Scan for the cell matching the given text and deliver its [x, y] coordinate at center. 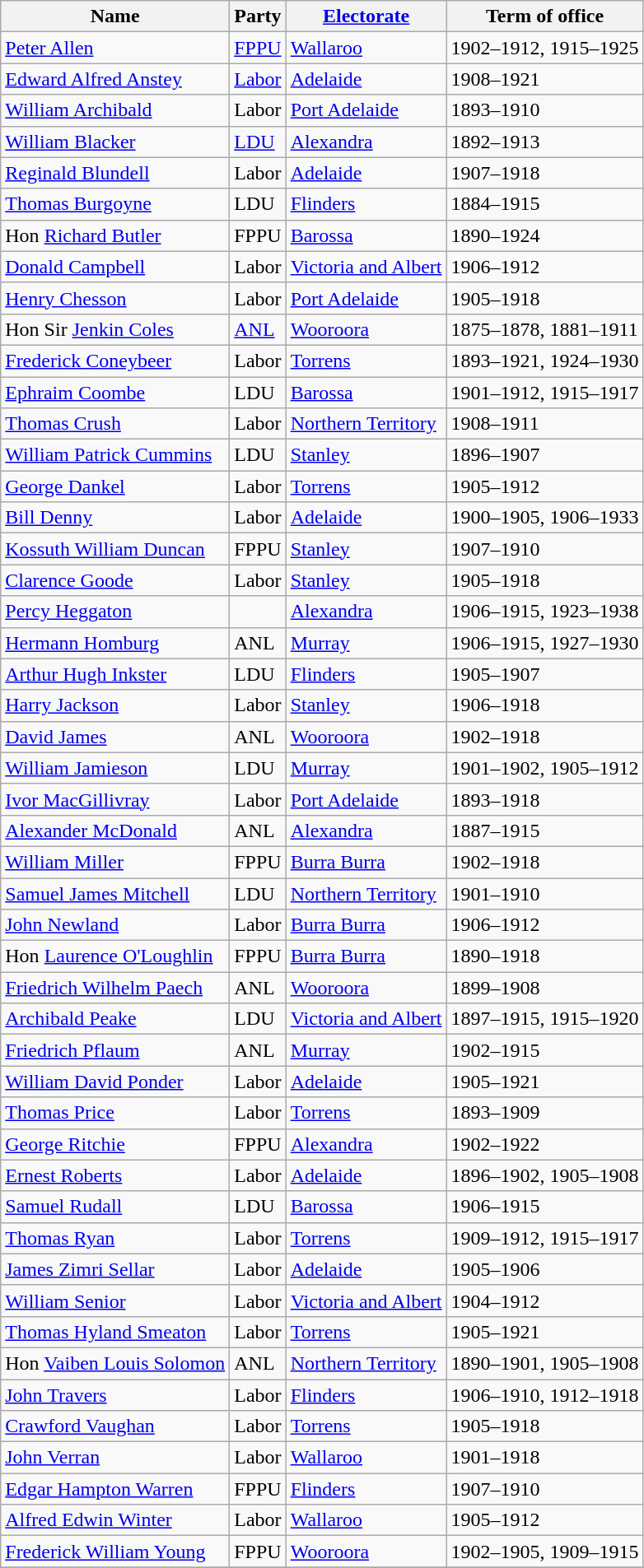
William Archibald [115, 110]
1906–1915, 1923–1938 [545, 612]
Frederick William Young [115, 1552]
1890–1901, 1905–1908 [545, 1363]
1890–1924 [545, 235]
Thomas Hyland Smeaton [115, 1332]
1893–1918 [545, 799]
Friedrich Pflaum [115, 1050]
1893–1921, 1924–1930 [545, 361]
Henry Chesson [115, 298]
Crawford Vaughan [115, 1426]
1905–1906 [545, 1269]
Arthur Hugh Inkster [115, 674]
1901–1918 [545, 1458]
Hon Laurence O'Loughlin [115, 956]
1892–1913 [545, 142]
James Zimri Sellar [115, 1269]
Bill Denny [115, 518]
Hon Vaiben Louis Solomon [115, 1363]
1902–1905, 1909–1915 [545, 1552]
William Miller [115, 862]
1908–1921 [545, 79]
1887–1915 [545, 831]
1875–1878, 1881–1911 [545, 329]
David James [115, 737]
1901–1902, 1905–1912 [545, 768]
Hon Richard Butler [115, 235]
William Blacker [115, 142]
Donald Campbell [115, 267]
Peter Allen [115, 48]
John Newland [115, 925]
1906–1915 [545, 1207]
1909–1912, 1915–1917 [545, 1238]
Ivor MacGillivray [115, 799]
1906–1910, 1912–1918 [545, 1395]
Thomas Burgoyne [115, 204]
1902–1912, 1915–1925 [545, 48]
Ernest Roberts [115, 1175]
Term of office [545, 16]
1904–1912 [545, 1300]
Party [258, 16]
Hermann Homburg [115, 643]
1901–1912, 1915–1917 [545, 393]
George Ritchie [115, 1144]
Reginald Blundell [115, 173]
William Jamieson [115, 768]
1902–1915 [545, 1050]
Alfred Edwin Winter [115, 1520]
1884–1915 [545, 204]
Thomas Ryan [115, 1238]
Samuel James Mitchell [115, 893]
George Dankel [115, 486]
Frederick Coneybeer [115, 361]
Clarence Goode [115, 580]
Electorate [366, 16]
William Patrick Cummins [115, 455]
John Travers [115, 1395]
William David Ponder [115, 1082]
Edward Alfred Anstey [115, 79]
1908–1911 [545, 424]
William Senior [115, 1300]
1902–1922 [545, 1144]
Alexander McDonald [115, 831]
Ephraim Coombe [115, 393]
Friedrich Wilhelm Paech [115, 988]
Harry Jackson [115, 705]
1896–1902, 1905–1908 [545, 1175]
Archibald Peake [115, 1019]
1899–1908 [545, 988]
1893–1910 [545, 110]
1906–1918 [545, 705]
1906–1915, 1927–1930 [545, 643]
Hon Sir Jenkin Coles [115, 329]
1901–1910 [545, 893]
1893–1909 [545, 1113]
1900–1905, 1906–1933 [545, 518]
1896–1907 [545, 455]
Thomas Crush [115, 424]
Percy Heggaton [115, 612]
1905–1907 [545, 674]
Edgar Hampton Warren [115, 1489]
Thomas Price [115, 1113]
1907–1918 [545, 173]
Kossuth William Duncan [115, 549]
John Verran [115, 1458]
1890–1918 [545, 956]
Name [115, 16]
1897–1915, 1915–1920 [545, 1019]
Samuel Rudall [115, 1207]
